Return the (X, Y) coordinate for the center point of the cell that contains the specified text.  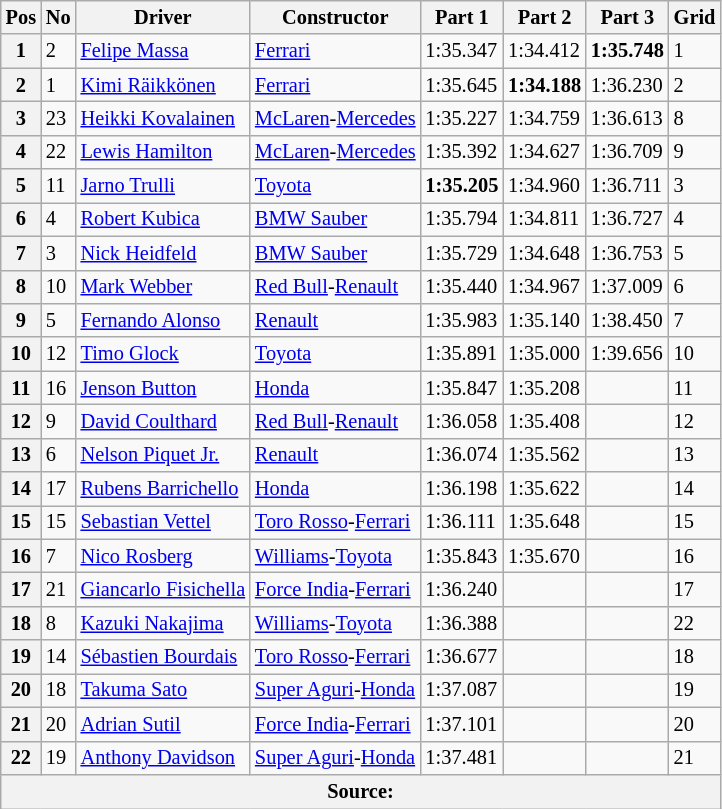
1:35.622 (544, 489)
1:35.648 (544, 522)
1:37.087 (462, 690)
David Coulthard (163, 421)
Source: (361, 791)
1:35.748 (628, 51)
1:35.729 (462, 253)
Robert Kubica (163, 219)
1:35.983 (462, 320)
1:39.656 (628, 354)
Grid (695, 17)
1:37.101 (462, 724)
Part 2 (544, 17)
1:35.000 (544, 354)
Nick Heidfeld (163, 253)
1:37.009 (628, 287)
Rubens Barrichello (163, 489)
Mark Webber (163, 287)
1:35.347 (462, 51)
1:34.412 (544, 51)
1:34.811 (544, 219)
1:35.140 (544, 320)
No (58, 17)
Felipe Massa (163, 51)
Heikki Kovalainen (163, 118)
1:34.967 (544, 287)
Anthony Davidson (163, 758)
1:36.613 (628, 118)
1:36.727 (628, 219)
1:36.111 (462, 522)
1:36.230 (628, 85)
1:35.843 (462, 556)
Adrian Sutil (163, 724)
Constructor (335, 17)
1:36.388 (462, 623)
Sebastian Vettel (163, 522)
Sébastien Bourdais (163, 657)
1:36.753 (628, 253)
1:36.709 (628, 152)
1:35.227 (462, 118)
1:35.645 (462, 85)
1:35.891 (462, 354)
Lewis Hamilton (163, 152)
23 (58, 118)
Fernando Alonso (163, 320)
1:36.677 (462, 657)
Timo Glock (163, 354)
1:35.847 (462, 388)
1:37.481 (462, 758)
Kimi Räikkönen (163, 85)
1:36.711 (628, 186)
1:35.562 (544, 455)
1:35.794 (462, 219)
1:35.205 (462, 186)
1:36.240 (462, 589)
Part 1 (462, 17)
Jenson Button (163, 388)
Nelson Piquet Jr. (163, 455)
1:34.188 (544, 85)
1:34.627 (544, 152)
Pos (21, 17)
Jarno Trulli (163, 186)
1:35.408 (544, 421)
1:34.648 (544, 253)
1:35.392 (462, 152)
1:36.074 (462, 455)
1:36.198 (462, 489)
1:35.670 (544, 556)
1:34.960 (544, 186)
Giancarlo Fisichella (163, 589)
1:34.759 (544, 118)
Part 3 (628, 17)
Driver (163, 17)
1:38.450 (628, 320)
1:35.208 (544, 388)
Kazuki Nakajima (163, 623)
1:36.058 (462, 421)
Takuma Sato (163, 690)
1:35.440 (462, 287)
Nico Rosberg (163, 556)
